Extract the (X, Y) coordinate from the center of the cell holding the provided text.  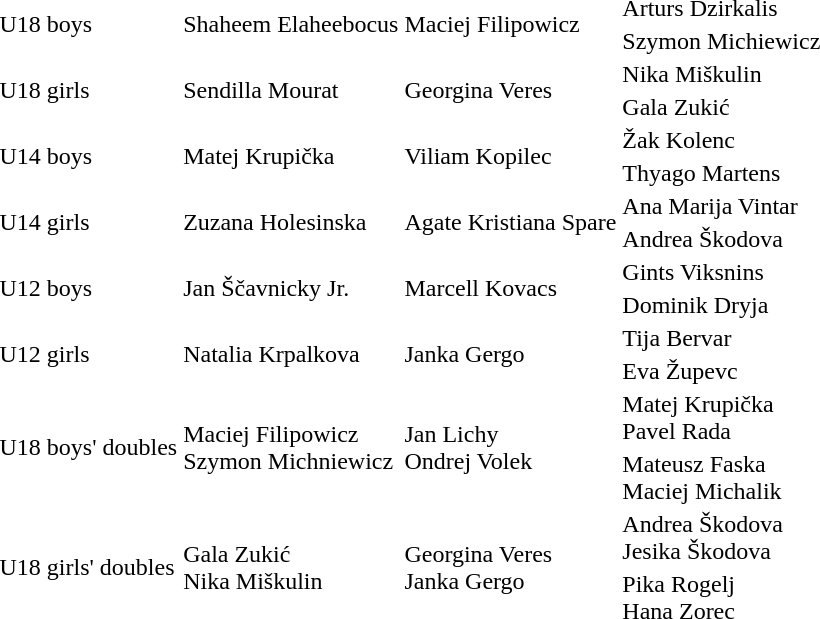
Sendilla Mourat (291, 90)
Viliam Kopilec (510, 156)
Jan Lichy Ondrej Volek (510, 448)
Marcell Kovacs (510, 288)
Georgina Veres (510, 90)
Maciej Filipowicz Szymon Michniewicz (291, 448)
Matej Krupička (291, 156)
Zuzana Holesinska (291, 222)
Jan Ščavnicky Jr. (291, 288)
Janka Gergo (510, 354)
Agate Kristiana Spare (510, 222)
Natalia Krpalkova (291, 354)
